Provide the (X, Y) coordinate of the cell's center where the given text is located.  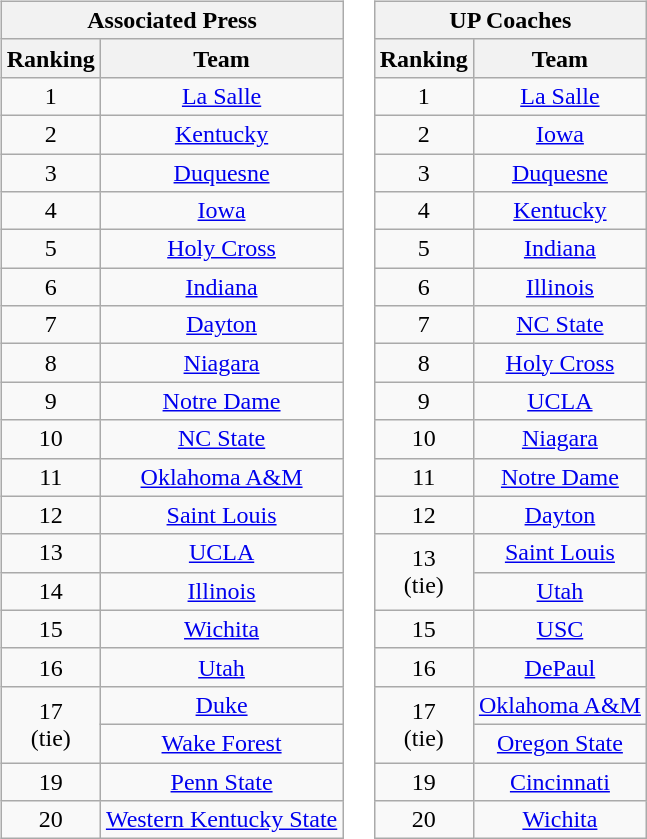
UP Coaches (510, 20)
14 (50, 591)
USC (560, 629)
Associated Press (172, 20)
Western Kentucky State (221, 820)
13(tie) (424, 572)
Wake Forest (221, 743)
DePaul (560, 667)
Cincinnati (560, 781)
13 (50, 553)
Duke (221, 705)
Penn State (221, 781)
Oregon State (560, 743)
